Pinpoint the cell where the given text exists, returning its [x, y] midpoint coordinate. 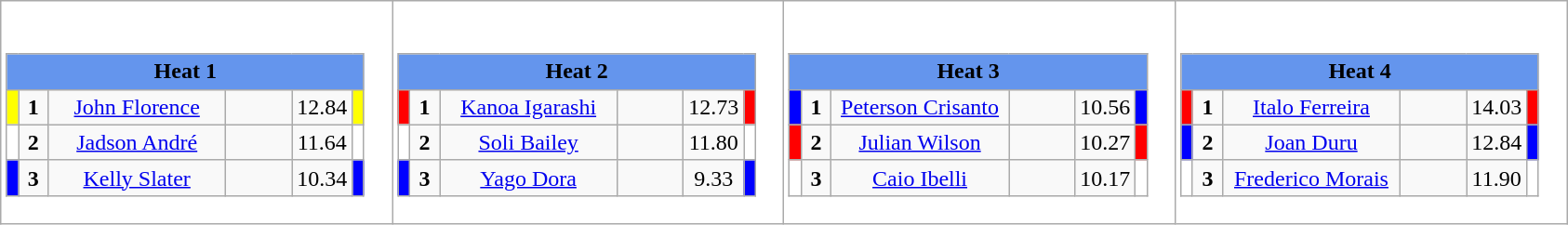
11.80 [714, 142]
Kanoa Igarashi [528, 107]
Italo Ferreira [1311, 107]
14.03 [1497, 107]
Yago Dora [528, 178]
Soli Bailey [528, 142]
Heat 3 [968, 72]
Jadson André [138, 142]
10.17 [1105, 178]
Heat 3 1 Peterson Crisanto 10.56 2 Julian Wilson 10.27 3 Caio Ibelli 10.17 [980, 112]
Heat 1 1 John Florence 12.84 2 Jadson André 11.64 3 Kelly Slater 10.34 [197, 112]
11.90 [1497, 178]
Heat 2 [577, 72]
Heat 4 1 Italo Ferreira 14.03 2 Joan Duru 12.84 3 Frederico Morais 11.90 [1371, 112]
John Florence [138, 107]
12.73 [714, 107]
10.56 [1105, 107]
Peterson Crisanto [921, 107]
Frederico Morais [1311, 178]
Heat 4 [1360, 72]
Joan Duru [1311, 142]
Caio Ibelli [921, 178]
Heat 2 1 Kanoa Igarashi 12.73 2 Soli Bailey 11.80 3 Yago Dora 9.33 [588, 112]
Heat 1 [185, 72]
10.27 [1105, 142]
Julian Wilson [921, 142]
Kelly Slater [138, 178]
10.34 [322, 178]
11.64 [322, 142]
9.33 [714, 178]
